Identify which cell holds the provided text, then report its [X, Y] central coordinate. 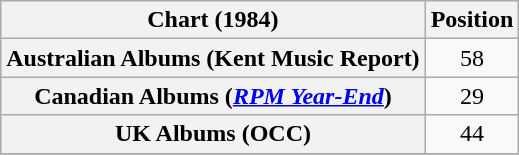
UK Albums (OCC) [213, 134]
Chart (1984) [213, 20]
29 [472, 96]
58 [472, 58]
Canadian Albums (RPM Year-End) [213, 96]
Position [472, 20]
44 [472, 134]
Australian Albums (Kent Music Report) [213, 58]
